Extract the [x, y] coordinate from the center of the cell holding the provided text.  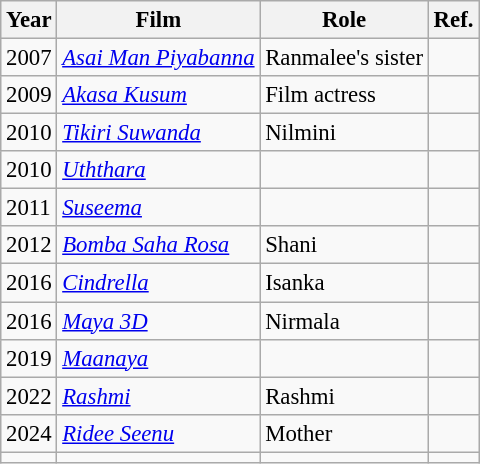
Cindrella [158, 283]
Shani [344, 245]
Bomba Saha Rosa [158, 245]
2011 [29, 208]
2019 [29, 358]
Isanka [344, 283]
Suseema [158, 208]
Mother [344, 433]
2009 [29, 95]
Tikiri Suwanda [158, 133]
Film [158, 20]
Asai Man Piyabanna [158, 58]
Ridee Seenu [158, 433]
Nilmini [344, 133]
2024 [29, 433]
Year [29, 20]
Maya 3D [158, 321]
Nirmala [344, 321]
Ref. [453, 20]
2012 [29, 245]
Uththara [158, 170]
Ranmalee's sister [344, 58]
Maanaya [158, 358]
Akasa Kusum [158, 95]
2022 [29, 396]
2007 [29, 58]
Role [344, 20]
Film actress [344, 95]
